Search for the cell housing the specified text and yield its (x, y) center coordinate. 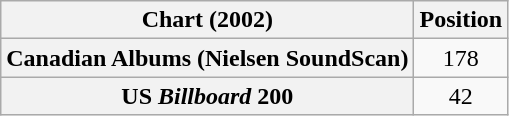
Canadian Albums (Nielsen SoundScan) (208, 58)
US Billboard 200 (208, 96)
Position (461, 20)
Chart (2002) (208, 20)
178 (461, 58)
42 (461, 96)
